Capture the cell that displays the provided text and extract its [x, y] central coordinate. 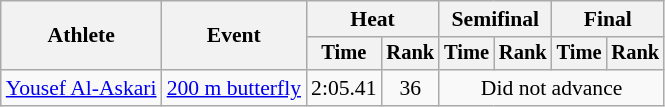
Did not advance [552, 88]
Event [234, 36]
Heat [372, 19]
36 [411, 88]
Athlete [82, 36]
Yousef Al-Askari [82, 88]
Semifinal [495, 19]
2:05.41 [344, 88]
200 m butterfly [234, 88]
Final [608, 19]
